Detect which cell encompasses the target text, then output its [x, y] center coordinate. 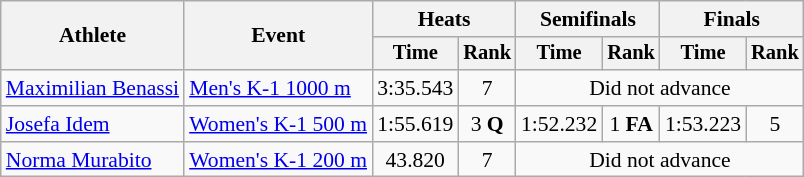
3 Q [487, 124]
Josefa Idem [92, 124]
Finals [732, 19]
Heats [444, 19]
1:52.232 [559, 124]
3:35.543 [415, 88]
Event [278, 36]
Did not advance [660, 88]
1:53.223 [703, 124]
7 [487, 88]
5 [775, 124]
Maximilian Benassi [92, 88]
1 FA [631, 124]
Athlete [92, 36]
Men's K-1 1000 m [278, 88]
Women's K-1 500 m [278, 124]
Semifinals [588, 19]
1:55.619 [415, 124]
